Locate the cell with the specified text and output its [x, y] center coordinate. 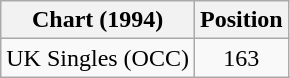
163 [241, 58]
Position [241, 20]
Chart (1994) [98, 20]
UK Singles (OCC) [98, 58]
